For the text-containing cell, return its midpoint in (X, Y) coordinate format. 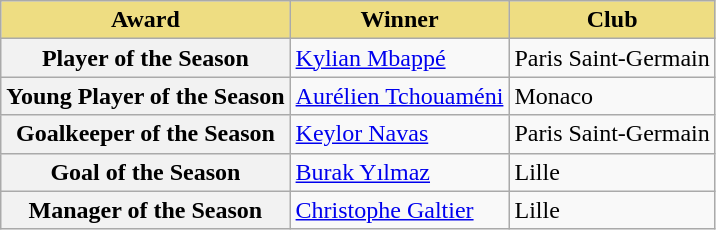
Burak Yılmaz (400, 172)
Young Player of the Season (146, 96)
Club (612, 20)
Goalkeeper of the Season (146, 134)
Christophe Galtier (400, 210)
Winner (400, 20)
Manager of the Season (146, 210)
Award (146, 20)
Player of the Season (146, 58)
Keylor Navas (400, 134)
Monaco (612, 96)
Kylian Mbappé (400, 58)
Goal of the Season (146, 172)
Aurélien Tchouaméni (400, 96)
